Output the (x, y) coordinate of the center of the cell containing the given text.  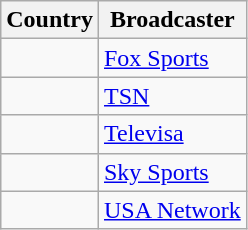
Country (50, 20)
Broadcaster (172, 20)
TSN (172, 96)
Fox Sports (172, 58)
USA Network (172, 210)
Sky Sports (172, 172)
Televisa (172, 134)
